Output the [x, y] coordinate of the center of the cell containing the given text.  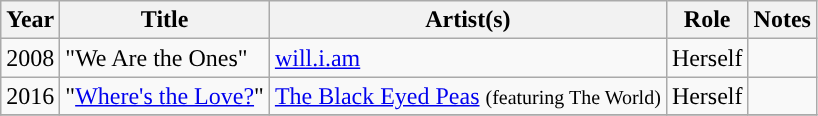
"We Are the Ones" [165, 58]
Title [165, 20]
Notes [782, 20]
Artist(s) [468, 20]
Year [30, 20]
Role [707, 20]
will.i.am [468, 58]
"Where's the Love?" [165, 96]
2016 [30, 96]
2008 [30, 58]
The Black Eyed Peas (featuring The World) [468, 96]
